Output the [X, Y] coordinate of the center of the cell containing the given text.  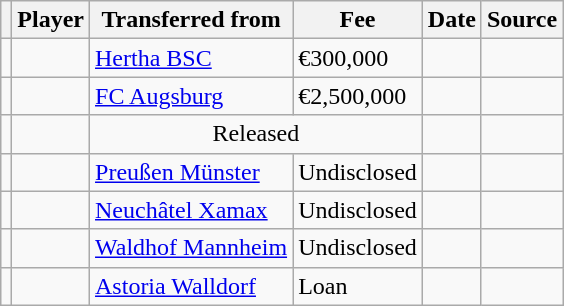
Preußen Münster [192, 172]
Date [452, 20]
Source [522, 20]
Released [256, 134]
Player [51, 20]
Astoria Walldorf [192, 286]
Transferred from [192, 20]
Loan [358, 286]
Waldhof Mannheim [192, 248]
€300,000 [358, 58]
Fee [358, 20]
€2,500,000 [358, 96]
Hertha BSC [192, 58]
Neuchâtel Xamax [192, 210]
FC Augsburg [192, 96]
